Locate the cell with the specified text and output its [X, Y] center coordinate. 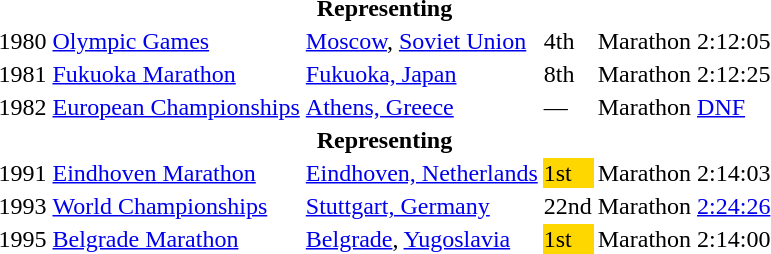
Eindhoven, Netherlands [422, 173]
8th [568, 74]
Fukuoka Marathon [176, 74]
4th [568, 41]
Belgrade, Yugoslavia [422, 239]
Fukuoka, Japan [422, 74]
Eindhoven Marathon [176, 173]
World Championships [176, 206]
Moscow, Soviet Union [422, 41]
Belgrade Marathon [176, 239]
European Championships [176, 107]
— [568, 107]
Olympic Games [176, 41]
Stuttgart, Germany [422, 206]
22nd [568, 206]
Athens, Greece [422, 107]
